Locate the cell with the specified text and output its (x, y) center coordinate. 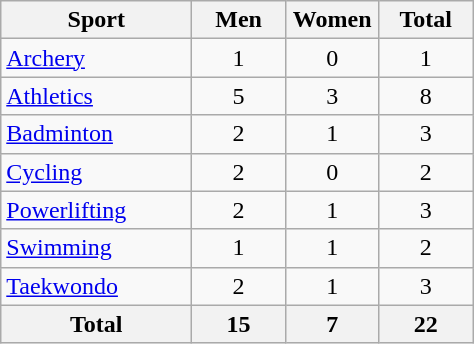
Men (239, 20)
7 (332, 324)
Powerlifting (96, 210)
Swimming (96, 248)
Cycling (96, 172)
Taekwondo (96, 286)
22 (426, 324)
Badminton (96, 134)
Archery (96, 58)
Sport (96, 20)
Athletics (96, 96)
8 (426, 96)
5 (239, 96)
15 (239, 324)
Women (332, 20)
